Search for the cell housing the specified text and yield its [X, Y] center coordinate. 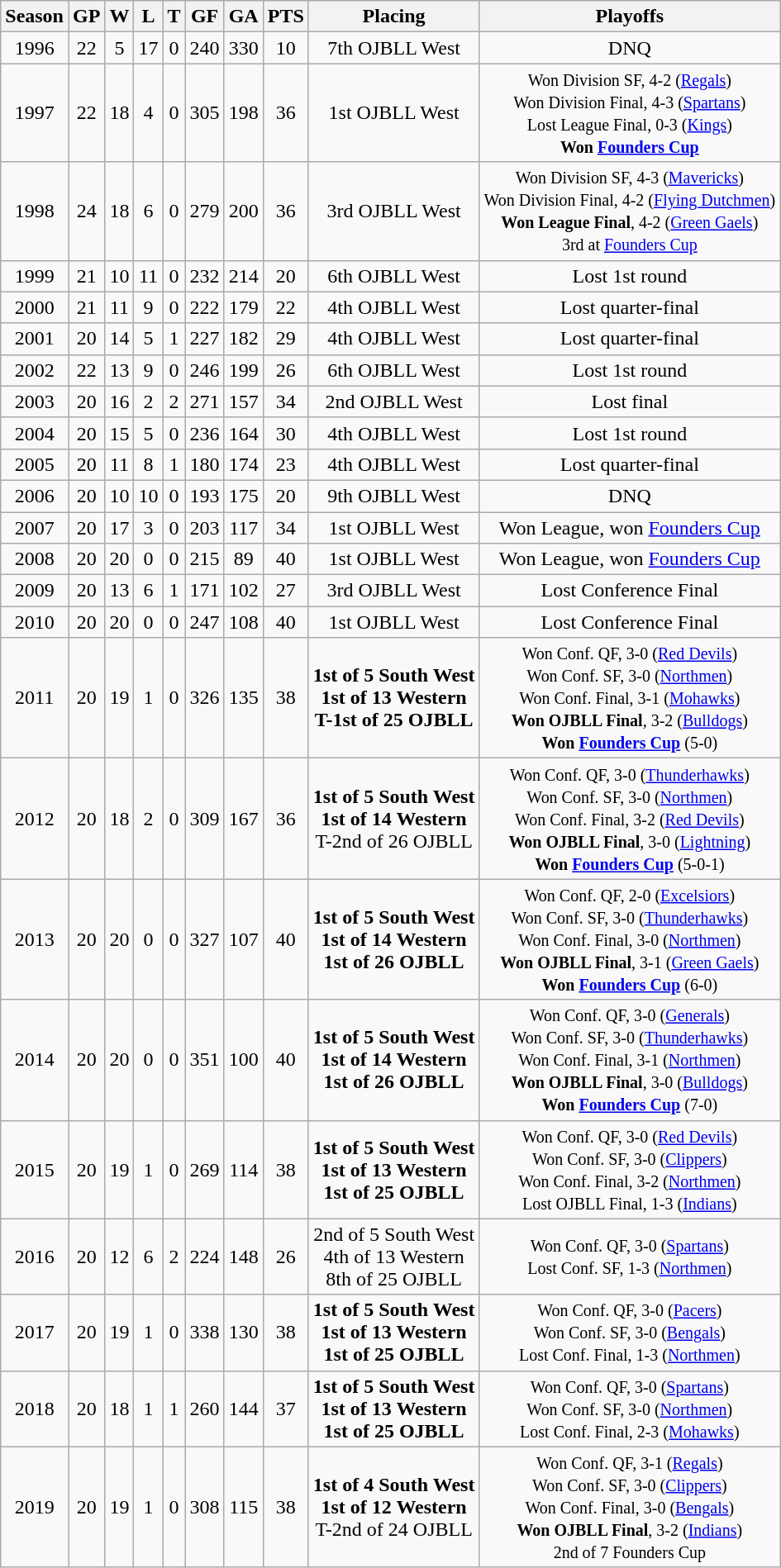
2nd of 5 South West4th of 13 Western8th of 25 OJBLL [393, 1257]
308 [205, 1507]
117 [243, 528]
144 [243, 1409]
4 [149, 112]
135 [243, 698]
Won Conf. QF, 3-0 (Red Devils)Won Conf. SF, 3-0 (Northmen)Won Conf. Final, 3-1 (Mohawks)Won OJBLL Final, 3-2 (Bulldogs)Won Founders Cup (5-0) [630, 698]
1997 [35, 112]
14 [119, 339]
338 [205, 1333]
Placing [393, 17]
115 [243, 1507]
240 [205, 48]
2016 [35, 1257]
Season [35, 17]
GF [205, 17]
114 [243, 1170]
Won Conf. QF, 2-0 (Excelsiors)Won Conf. SF, 3-0 (Thunderhawks)Won Conf. Final, 3-0 (Northmen)Won OJBLL Final, 3-1 (Green Gaels)Won Founders Cup (6-0) [630, 939]
1st of 4 South West1st of 12 WesternT-2nd of 24 OJBLL [393, 1507]
2015 [35, 1170]
167 [243, 819]
193 [205, 496]
2004 [35, 433]
7th OJBLL West [393, 48]
Playoffs [630, 17]
8 [149, 464]
2006 [35, 496]
Won Division SF, 4-3 (Mavericks)Won Division Final, 4-2 (Flying Dutchmen)Won League Final, 4-2 (Green Gaels)3rd at Founders Cup [630, 211]
200 [243, 211]
2019 [35, 1507]
215 [205, 559]
203 [205, 528]
2005 [35, 464]
327 [205, 939]
Won Conf. QF, 3-1 (Regals)Won Conf. SF, 3-0 (Clippers)Won Conf. Final, 3-0 (Bengals)Won OJBLL Final, 3-2 (Indians)2nd of 7 Founders Cup [630, 1507]
2nd OJBLL West [393, 402]
2017 [35, 1333]
224 [205, 1257]
236 [205, 433]
PTS [286, 17]
89 [243, 559]
9th OJBLL West [393, 496]
GA [243, 17]
2008 [35, 559]
Won Conf. QF, 3-0 (Generals)Won Conf. SF, 3-0 (Thunderhawks)Won Conf. Final, 3-1 (Northmen)Won OJBLL Final, 3-0 (Bulldogs)Won Founders Cup (7-0) [630, 1060]
148 [243, 1257]
247 [205, 622]
130 [243, 1333]
2018 [35, 1409]
2013 [35, 939]
182 [243, 339]
227 [205, 339]
Won Conf. QF, 3-0 (Spartans)Won Conf. SF, 3-0 (Northmen)Lost Conf. Final, 2-3 (Mohawks) [630, 1409]
1st of 5 South West1st of 14 WesternT-2nd of 26 OJBLL [393, 819]
2000 [35, 307]
330 [243, 48]
W [119, 17]
271 [205, 402]
246 [205, 370]
1999 [35, 276]
198 [243, 112]
260 [205, 1409]
37 [286, 1409]
171 [205, 591]
T [174, 17]
2012 [35, 819]
2007 [35, 528]
179 [243, 307]
Won Conf. QF, 3-0 (Red Devils)Won Conf. SF, 3-0 (Clippers)Won Conf. Final, 3-2 (Northmen)Lost OJBLL Final, 1-3 (Indians) [630, 1170]
100 [243, 1060]
107 [243, 939]
1998 [35, 211]
2014 [35, 1060]
Lost final [630, 402]
326 [205, 698]
102 [243, 591]
164 [243, 433]
214 [243, 276]
16 [119, 402]
29 [286, 339]
L [149, 17]
2010 [35, 622]
2002 [35, 370]
309 [205, 819]
269 [205, 1170]
174 [243, 464]
GP [86, 17]
2001 [35, 339]
Won Conf. QF, 3-0 (Spartans)Lost Conf. SF, 1-3 (Northmen) [630, 1257]
12 [119, 1257]
24 [86, 211]
2011 [35, 698]
Won Division SF, 4-2 (Regals)Won Division Final, 4-3 (Spartans)Lost League Final, 0-3 (Kings)Won Founders Cup [630, 112]
Won Conf. QF, 3-0 (Thunderhawks)Won Conf. SF, 3-0 (Northmen)Won Conf. Final, 3-2 (Red Devils)Won OJBLL Final, 3-0 (Lightning)Won Founders Cup (5-0-1) [630, 819]
2003 [35, 402]
27 [286, 591]
351 [205, 1060]
175 [243, 496]
157 [243, 402]
305 [205, 112]
23 [286, 464]
279 [205, 211]
1996 [35, 48]
Won Conf. QF, 3-0 (Pacers)Won Conf. SF, 3-0 (Bengals)Lost Conf. Final, 1-3 (Northmen) [630, 1333]
180 [205, 464]
2009 [35, 591]
1st of 5 South West1st of 13 WesternT-1st of 25 OJBLL [393, 698]
3 [149, 528]
222 [205, 307]
108 [243, 622]
199 [243, 370]
232 [205, 276]
15 [119, 433]
30 [286, 433]
